Pinpoint the cell where the given text exists, returning its [X, Y] midpoint coordinate. 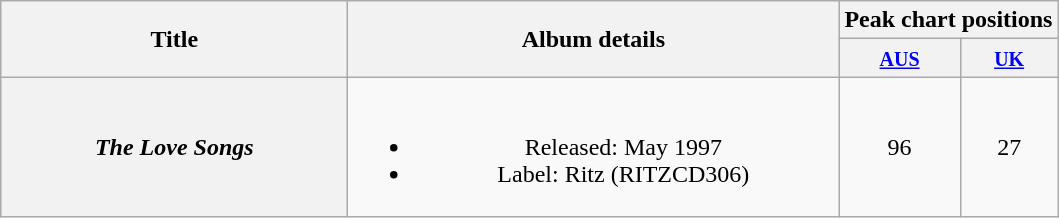
UK [1009, 58]
96 [900, 147]
The Love Songs [174, 147]
27 [1009, 147]
Album details [594, 39]
AUS [900, 58]
Peak chart positions [948, 20]
Released: May 1997Label: Ritz (RITZCD306) [594, 147]
Title [174, 39]
